Return the [X, Y] coordinate for the center point of the cell that contains the specified text.  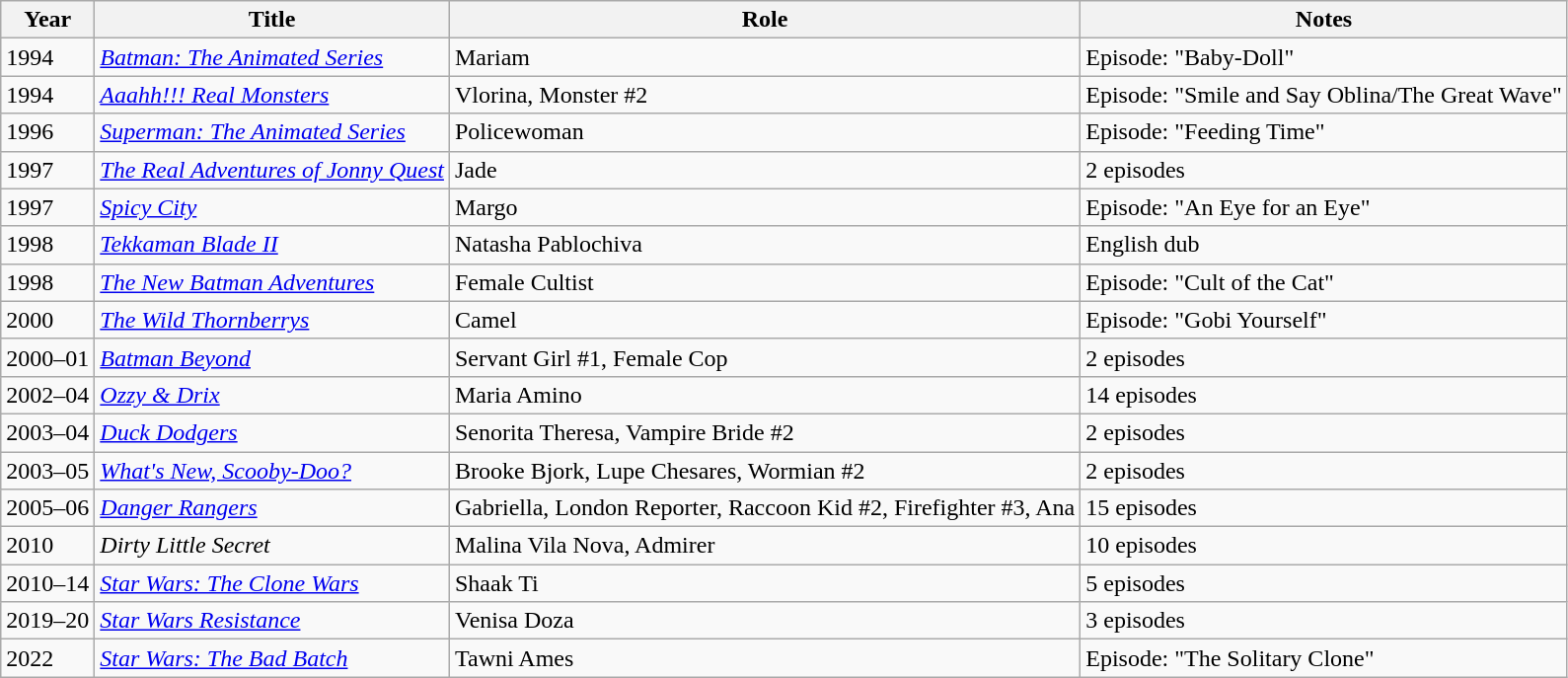
2003–04 [47, 432]
Policewoman [764, 132]
Ozzy & Drix [272, 395]
What's New, Scooby-Doo? [272, 471]
Mariam [764, 57]
2010 [47, 546]
Role [764, 20]
Duck Dodgers [272, 432]
Episode: "Feeding Time" [1324, 132]
Star Wars Resistance [272, 621]
The New Batman Adventures [272, 282]
Tekkaman Blade II [272, 245]
Margo [764, 207]
Malina Vila Nova, Admirer [764, 546]
Title [272, 20]
Danger Rangers [272, 508]
Notes [1324, 20]
Maria Amino [764, 395]
Jade [764, 170]
Episode: "The Solitary Clone" [1324, 658]
Episode: "Gobi Yourself" [1324, 320]
Female Cultist [764, 282]
Batman Beyond [272, 357]
Brooke Bjork, Lupe Chesares, Wormian #2 [764, 471]
Gabriella, London Reporter, Raccoon Kid #2, Firefighter #3, Ana [764, 508]
Episode: "Baby-Doll" [1324, 57]
Spicy City [272, 207]
2010–14 [47, 583]
15 episodes [1324, 508]
Senorita Theresa, Vampire Bride #2 [764, 432]
Vlorina, Monster #2 [764, 95]
2002–04 [47, 395]
10 episodes [1324, 546]
Shaak Ti [764, 583]
2000 [47, 320]
2022 [47, 658]
The Wild Thornberrys [272, 320]
Star Wars: The Clone Wars [272, 583]
2019–20 [47, 621]
The Real Adventures of Jonny Quest [272, 170]
5 episodes [1324, 583]
Camel [764, 320]
Star Wars: The Bad Batch [272, 658]
Servant Girl #1, Female Cop [764, 357]
Superman: The Animated Series [272, 132]
Tawni Ames [764, 658]
Episode: "Smile and Say Oblina/The Great Wave" [1324, 95]
Venisa Doza [764, 621]
1996 [47, 132]
2003–05 [47, 471]
14 episodes [1324, 395]
Dirty Little Secret [272, 546]
Batman: The Animated Series [272, 57]
Aaahh!!! Real Monsters [272, 95]
Episode: "Cult of the Cat" [1324, 282]
Episode: "An Eye for an Eye" [1324, 207]
2000–01 [47, 357]
2005–06 [47, 508]
3 episodes [1324, 621]
English dub [1324, 245]
Year [47, 20]
Natasha Pablochiva [764, 245]
